Locate the cell with the specified text and output its [X, Y] center coordinate. 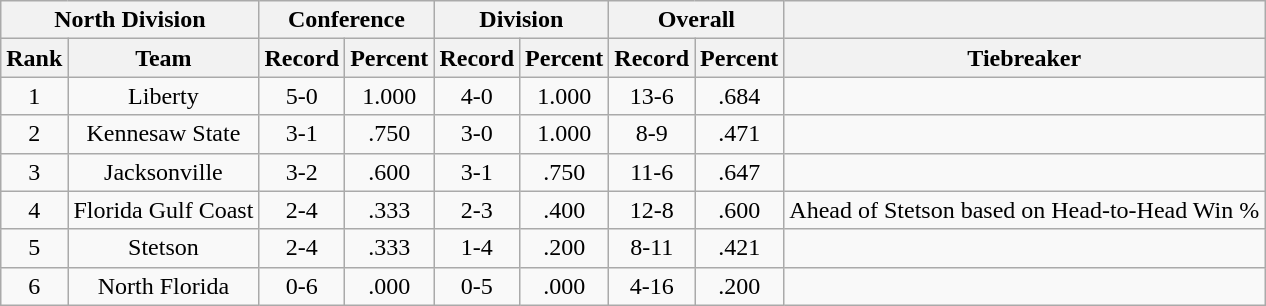
5 [34, 248]
Rank [34, 58]
.684 [740, 96]
2 [34, 134]
Division [522, 20]
1 [34, 96]
.400 [564, 210]
3 [34, 172]
.471 [740, 134]
0-5 [477, 286]
Stetson [164, 248]
11-6 [652, 172]
5-0 [302, 96]
.421 [740, 248]
13-6 [652, 96]
6 [34, 286]
8-11 [652, 248]
4 [34, 210]
4-0 [477, 96]
8-9 [652, 134]
Liberty [164, 96]
.647 [740, 172]
Florida Gulf Coast [164, 210]
North Division [130, 20]
Tiebreaker [1024, 58]
Ahead of Stetson based on Head-to-Head Win % [1024, 210]
Jacksonville [164, 172]
3-2 [302, 172]
3-0 [477, 134]
1-4 [477, 248]
Team [164, 58]
Overall [696, 20]
2-3 [477, 210]
12-8 [652, 210]
4-16 [652, 286]
Conference [346, 20]
North Florida [164, 286]
Kennesaw State [164, 134]
0-6 [302, 286]
